Detect which cell encompasses the target text, then output its [X, Y] center coordinate. 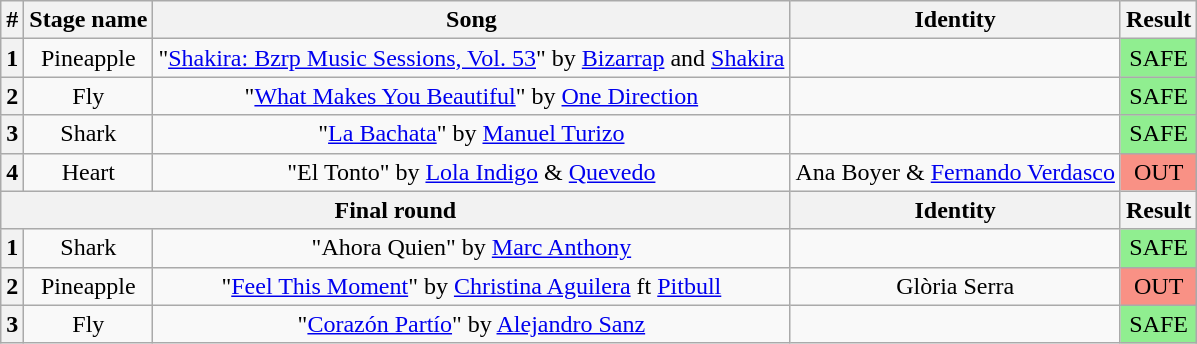
"Feel This Moment" by Christina Aguilera ft Pitbull [472, 286]
Heart [88, 172]
Final round [396, 210]
"El Tonto" by Lola Indigo & Quevedo [472, 172]
Glòria Serra [956, 286]
# [12, 20]
4 [12, 172]
"Ahora Quien" by Marc Anthony [472, 248]
"La Bachata" by Manuel Turizo [472, 134]
"Corazón Partío" by Alejandro Sanz [472, 324]
Ana Boyer & Fernando Verdasco [956, 172]
"Shakira: Bzrp Music Sessions, Vol. 53" by Bizarrap and Shakira [472, 58]
"What Makes You Beautiful" by One Direction [472, 96]
Stage name [88, 20]
Song [472, 20]
